Determine the [X, Y] coordinate at the center of the cell enclosing the given text.  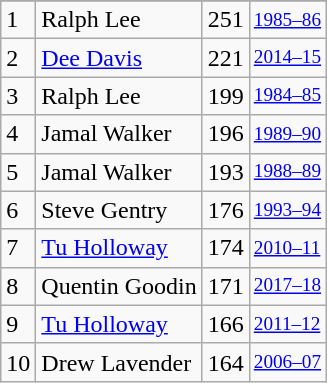
174 [226, 248]
7 [18, 248]
3 [18, 96]
Quentin Goodin [119, 286]
164 [226, 362]
5 [18, 172]
4 [18, 134]
2014–15 [287, 58]
2011–12 [287, 324]
251 [226, 20]
171 [226, 286]
193 [226, 172]
1988–89 [287, 172]
1993–94 [287, 210]
Dee Davis [119, 58]
1989–90 [287, 134]
10 [18, 362]
176 [226, 210]
199 [226, 96]
Drew Lavender [119, 362]
2010–11 [287, 248]
2006–07 [287, 362]
2 [18, 58]
1984–85 [287, 96]
1985–86 [287, 20]
166 [226, 324]
196 [226, 134]
221 [226, 58]
6 [18, 210]
Steve Gentry [119, 210]
9 [18, 324]
1 [18, 20]
8 [18, 286]
2017–18 [287, 286]
